Determine the [x, y] coordinate at the center of the cell enclosing the given text.  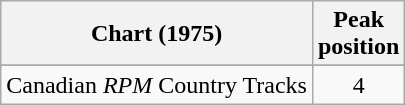
Peakposition [358, 34]
Chart (1975) [157, 34]
Canadian RPM Country Tracks [157, 85]
4 [358, 85]
